Pinpoint the cell where the given text exists, returning its (X, Y) midpoint coordinate. 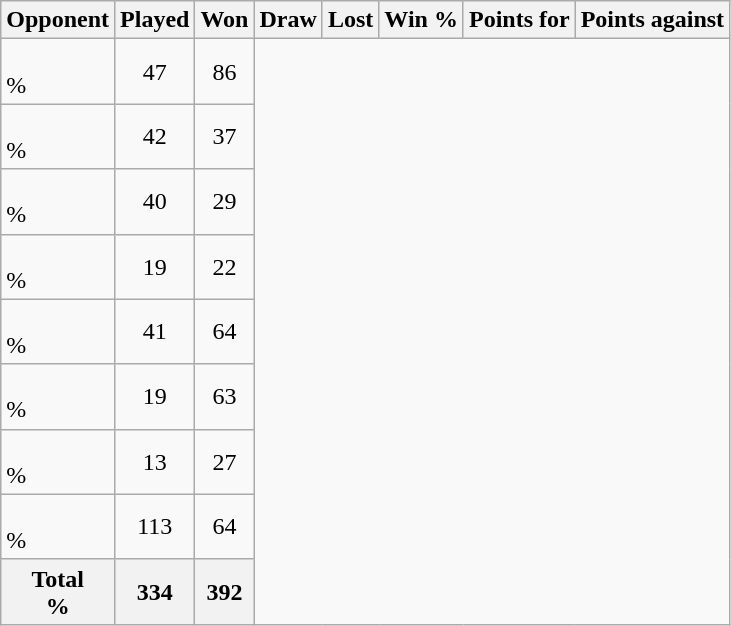
Won (224, 20)
113 (155, 526)
13 (155, 462)
Total% (58, 592)
37 (224, 136)
27 (224, 462)
63 (224, 396)
47 (155, 72)
Lost (350, 20)
Opponent (58, 20)
Win % (422, 20)
22 (224, 266)
Points for (519, 20)
29 (224, 202)
42 (155, 136)
392 (224, 592)
Played (155, 20)
86 (224, 72)
Points against (652, 20)
40 (155, 202)
334 (155, 592)
41 (155, 332)
Draw (288, 20)
